Identify which cell holds the provided text, then report its (x, y) central coordinate. 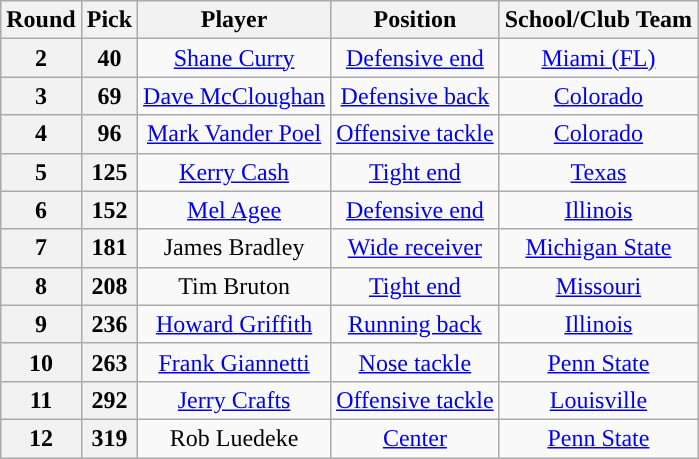
152 (109, 210)
263 (109, 362)
181 (109, 248)
Tim Bruton (234, 286)
319 (109, 438)
Jerry Crafts (234, 400)
10 (41, 362)
Texas (598, 172)
Frank Giannetti (234, 362)
69 (109, 96)
Player (234, 20)
School/Club Team (598, 20)
208 (109, 286)
Round (41, 20)
Michigan State (598, 248)
Rob Luedeke (234, 438)
236 (109, 324)
Howard Griffith (234, 324)
8 (41, 286)
96 (109, 134)
Running back (416, 324)
Missouri (598, 286)
Center (416, 438)
12 (41, 438)
40 (109, 58)
3 (41, 96)
5 (41, 172)
292 (109, 400)
Louisville (598, 400)
Pick (109, 20)
Kerry Cash (234, 172)
Shane Curry (234, 58)
9 (41, 324)
125 (109, 172)
Dave McCloughan (234, 96)
6 (41, 210)
7 (41, 248)
2 (41, 58)
Defensive back (416, 96)
11 (41, 400)
James Bradley (234, 248)
Mark Vander Poel (234, 134)
Mel Agee (234, 210)
Miami (FL) (598, 58)
Nose tackle (416, 362)
Position (416, 20)
4 (41, 134)
Wide receiver (416, 248)
